Detect which cell encompasses the target text, then output its (x, y) center coordinate. 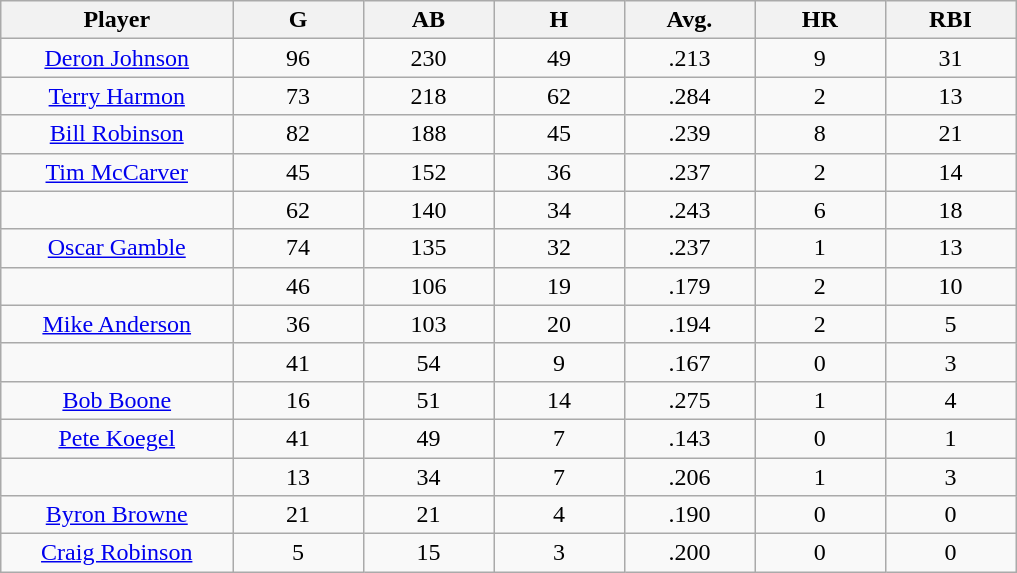
.167 (689, 362)
Bob Boone (117, 400)
Tim McCarver (117, 172)
106 (428, 286)
Avg. (689, 20)
H (559, 20)
.239 (689, 134)
135 (428, 248)
54 (428, 362)
32 (559, 248)
74 (298, 248)
.200 (689, 553)
31 (950, 58)
.284 (689, 96)
188 (428, 134)
Craig Robinson (117, 553)
G (298, 20)
218 (428, 96)
.194 (689, 324)
.275 (689, 400)
Mike Anderson (117, 324)
.206 (689, 477)
.213 (689, 58)
Oscar Gamble (117, 248)
Byron Browne (117, 515)
8 (820, 134)
Player (117, 20)
Pete Koegel (117, 438)
Deron Johnson (117, 58)
103 (428, 324)
10 (950, 286)
Terry Harmon (117, 96)
.143 (689, 438)
152 (428, 172)
AB (428, 20)
15 (428, 553)
96 (298, 58)
Bill Robinson (117, 134)
140 (428, 210)
.179 (689, 286)
6 (820, 210)
16 (298, 400)
HR (820, 20)
20 (559, 324)
18 (950, 210)
230 (428, 58)
.243 (689, 210)
RBI (950, 20)
46 (298, 286)
73 (298, 96)
51 (428, 400)
.190 (689, 515)
82 (298, 134)
19 (559, 286)
